From the cell containing the given text, extract its center point as (X, Y) coordinate. 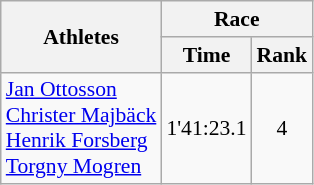
1'41:23.1 (206, 128)
Athletes (82, 36)
Jan OttossonChrister MajbäckHenrik ForsbergTorgny Mogren (82, 128)
Race (236, 19)
Rank (282, 55)
4 (282, 128)
Time (206, 55)
